Return the [X, Y] coordinate for the center point of the cell that contains the specified text.  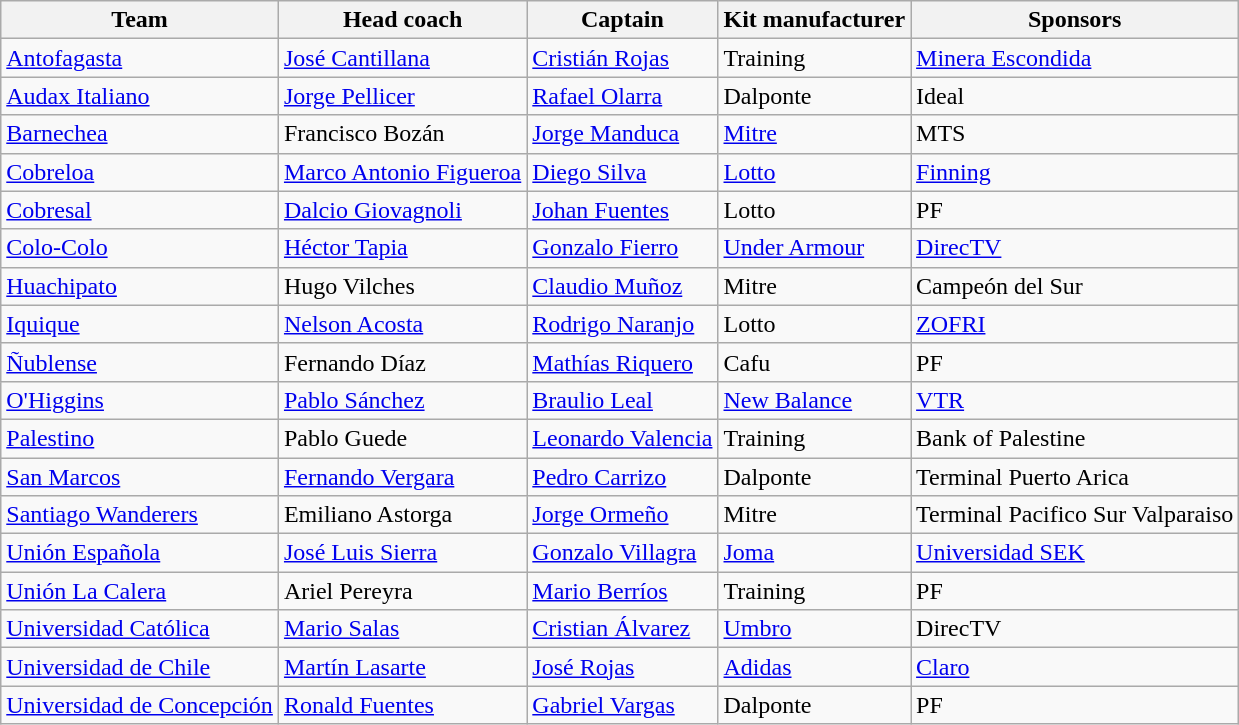
Claudio Muñoz [622, 286]
Head coach [402, 20]
Diego Silva [622, 172]
Under Armour [814, 248]
Dalcio Giovagnoli [402, 210]
Pablo Guede [402, 438]
Finning [1075, 172]
Umbro [814, 629]
Cafu [814, 362]
Huachipato [140, 286]
O'Higgins [140, 400]
Jorge Pellicer [402, 96]
Universidad Católica [140, 629]
Terminal Puerto Arica [1075, 477]
Gonzalo Fierro [622, 248]
Rodrigo Naranjo [622, 324]
Ronald Fuentes [402, 705]
Campeón del Sur [1075, 286]
ZOFRI [1075, 324]
Marco Antonio Figueroa [402, 172]
Gabriel Vargas [622, 705]
Colo-Colo [140, 248]
Rafael Olarra [622, 96]
Jorge Ormeño [622, 515]
Sponsors [1075, 20]
Cristián Rojas [622, 58]
José Rojas [622, 667]
Mario Salas [402, 629]
Emiliano Astorga [402, 515]
Nelson Acosta [402, 324]
Team [140, 20]
VTR [1075, 400]
Unión Española [140, 553]
Hugo Vilches [402, 286]
Bank of Palestine [1075, 438]
Leonardo Valencia [622, 438]
Claro [1075, 667]
Cobresal [140, 210]
Braulio Leal [622, 400]
José Cantillana [402, 58]
Cobreloa [140, 172]
Universidad SEK [1075, 553]
Universidad de Concepción [140, 705]
Mathías Riquero [622, 362]
Kit manufacturer [814, 20]
Iquique [140, 324]
Universidad de Chile [140, 667]
Joma [814, 553]
Pedro Carrizo [622, 477]
José Luis Sierra [402, 553]
Pablo Sánchez [402, 400]
Barnechea [140, 134]
Ariel Pereyra [402, 591]
MTS [1075, 134]
Unión La Calera [140, 591]
Captain [622, 20]
San Marcos [140, 477]
Ideal [1075, 96]
Santiago Wanderers [140, 515]
Héctor Tapia [402, 248]
Johan Fuentes [622, 210]
Mario Berríos [622, 591]
Fernando Vergara [402, 477]
Martín Lasarte [402, 667]
Gonzalo Villagra [622, 553]
Ñublense [140, 362]
Cristian Álvarez [622, 629]
Audax Italiano [140, 96]
Palestino [140, 438]
Fernando Díaz [402, 362]
Adidas [814, 667]
Francisco Bozán [402, 134]
Jorge Manduca [622, 134]
Antofagasta [140, 58]
Terminal Pacifico Sur Valparaiso [1075, 515]
New Balance [814, 400]
Minera Escondida [1075, 58]
